Pinpoint the cell where the given text exists, returning its [X, Y] midpoint coordinate. 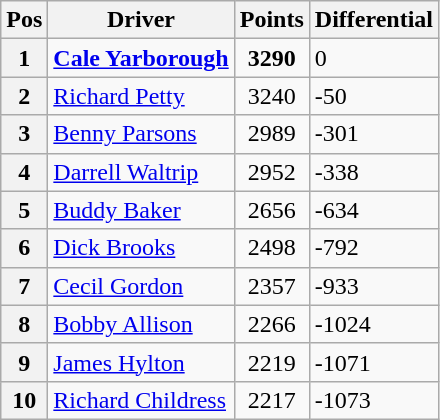
2266 [272, 324]
Cecil Gordon [141, 286]
Benny Parsons [141, 134]
-1073 [374, 400]
-933 [374, 286]
-50 [374, 96]
10 [24, 400]
2952 [272, 172]
3240 [272, 96]
2656 [272, 210]
-1024 [374, 324]
Dick Brooks [141, 248]
Darrell Waltrip [141, 172]
3 [24, 134]
9 [24, 362]
Pos [24, 20]
Points [272, 20]
Richard Childress [141, 400]
Buddy Baker [141, 210]
3290 [272, 58]
Richard Petty [141, 96]
-634 [374, 210]
-301 [374, 134]
-338 [374, 172]
4 [24, 172]
2217 [272, 400]
Cale Yarborough [141, 58]
1 [24, 58]
Differential [374, 20]
James Hylton [141, 362]
6 [24, 248]
2219 [272, 362]
8 [24, 324]
2357 [272, 286]
5 [24, 210]
2989 [272, 134]
7 [24, 286]
2 [24, 96]
-1071 [374, 362]
0 [374, 58]
-792 [374, 248]
2498 [272, 248]
Bobby Allison [141, 324]
Driver [141, 20]
